Capture the cell that displays the provided text and extract its [X, Y] central coordinate. 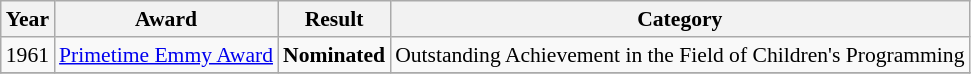
Primetime Emmy Award [166, 55]
Category [680, 19]
Year [28, 19]
Nominated [334, 55]
Result [334, 19]
Award [166, 19]
Outstanding Achievement in the Field of Children's Programming [680, 55]
1961 [28, 55]
